Search for the cell housing the specified text and yield its [X, Y] center coordinate. 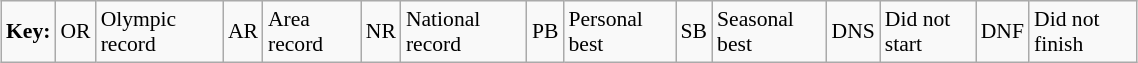
Olympic record [160, 32]
OR [75, 32]
Key: [28, 32]
Area record [312, 32]
Personal best [619, 32]
Seasonal best [769, 32]
National record [464, 32]
PB [546, 32]
DNS [852, 32]
DNF [1002, 32]
NR [381, 32]
AR [243, 32]
Did not start [928, 32]
SB [694, 32]
Did not finish [1083, 32]
